From the cell containing the given text, extract its center point as (X, Y) coordinate. 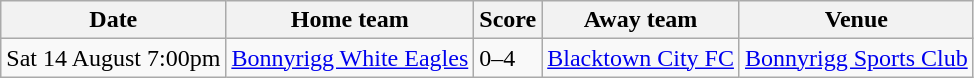
Venue (856, 20)
Blacktown City FC (641, 58)
Away team (641, 20)
Sat 14 August 7:00pm (114, 58)
Bonnyrigg Sports Club (856, 58)
Score (508, 20)
0–4 (508, 58)
Date (114, 20)
Bonnyrigg White Eagles (350, 58)
Home team (350, 20)
